Pinpoint the cell where the given text exists, returning its (x, y) midpoint coordinate. 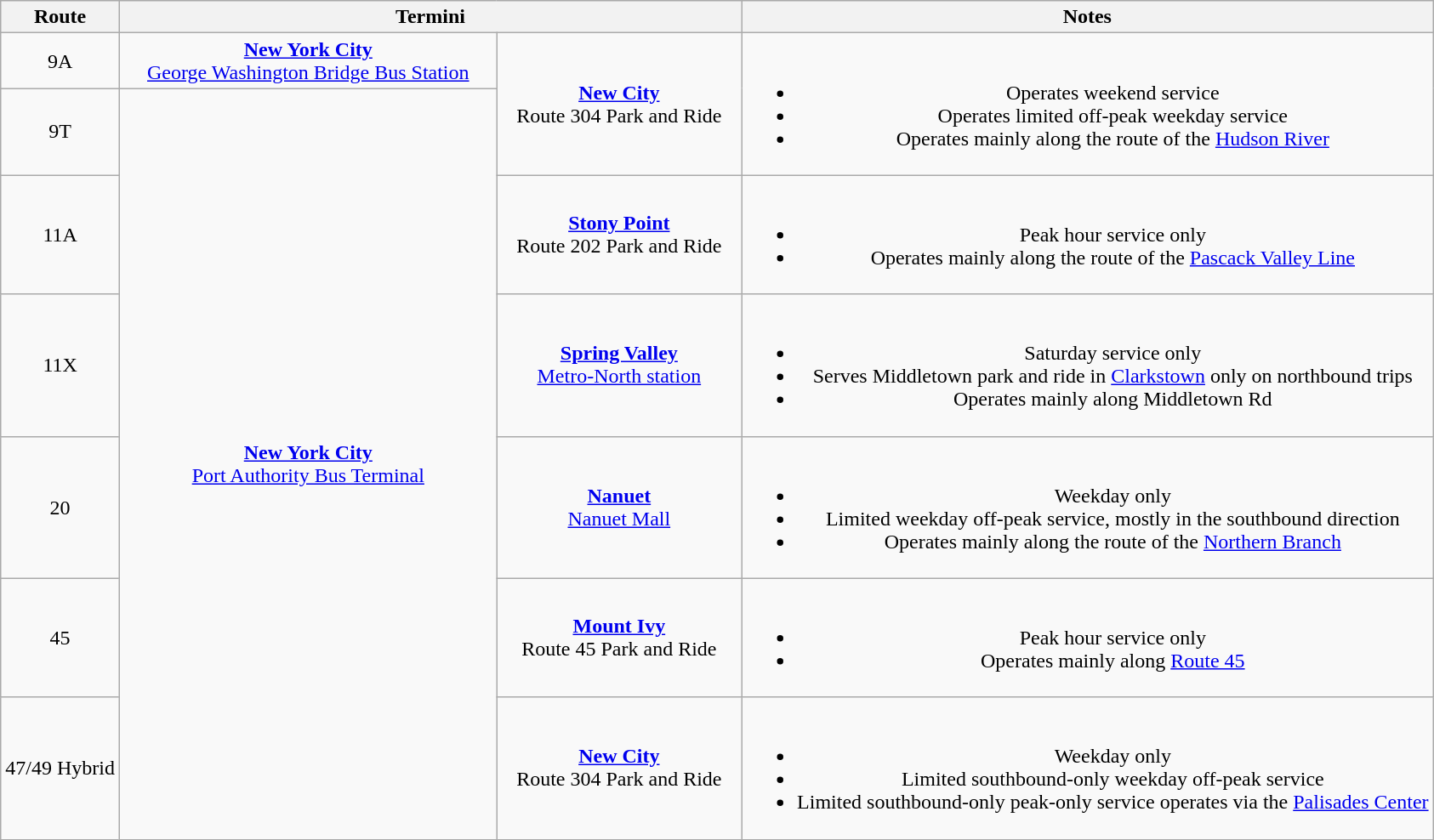
New York CityGeorge Washington Bridge Bus Station (308, 61)
20 (60, 507)
11X (60, 366)
Peak hour service onlyOperates mainly along Route 45 (1088, 638)
Notes (1088, 17)
45 (60, 638)
Termini (430, 17)
New York CityPort Authority Bus Terminal (308, 464)
47/49 Hybrid (60, 769)
9T (60, 132)
Operates weekend serviceOperates limited off-peak weekday serviceOperates mainly along the route of the Hudson River (1088, 104)
Weekday onlyLimited weekday off-peak service, mostly in the southbound directionOperates mainly along the route of the Northern Branch (1088, 507)
11A (60, 235)
Stony PointRoute 202 Park and Ride (619, 235)
Spring ValleyMetro-North station (619, 366)
Route (60, 17)
9A (60, 61)
Peak hour service onlyOperates mainly along the route of the Pascack Valley Line (1088, 235)
Weekday onlyLimited southbound-only weekday off-peak serviceLimited southbound-only peak-only service operates via the Palisades Center (1088, 769)
Mount IvyRoute 45 Park and Ride (619, 638)
Saturday service onlyServes Middletown park and ride in Clarkstown only on northbound tripsOperates mainly along Middletown Rd (1088, 366)
NanuetNanuet Mall (619, 507)
